Search for the cell housing the specified text and yield its [X, Y] center coordinate. 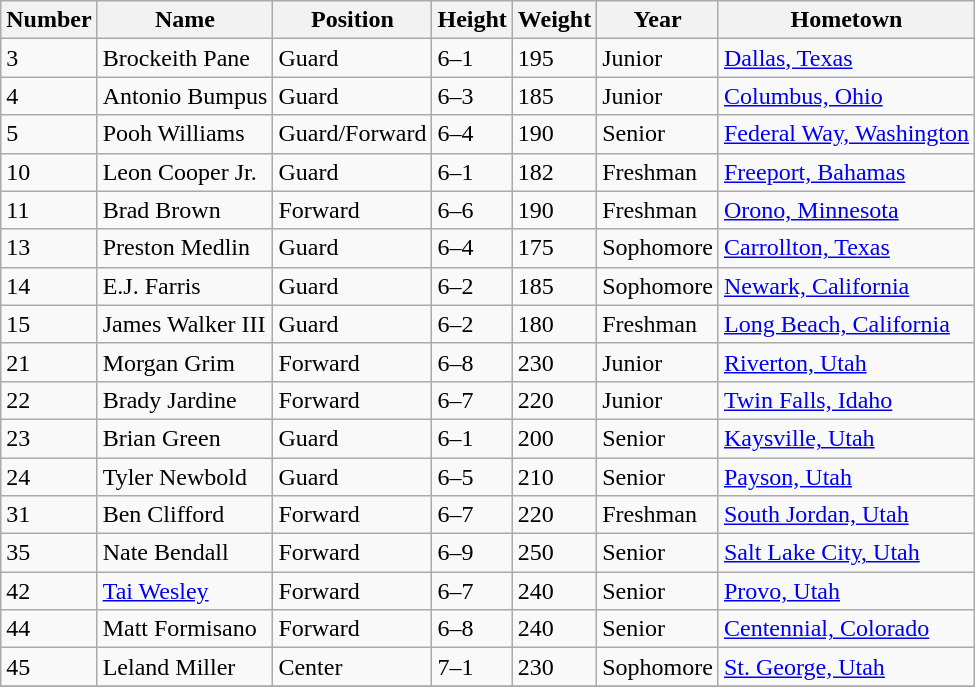
Brady Jardine [185, 400]
175 [554, 248]
E.J. Farris [185, 286]
14 [49, 286]
31 [49, 515]
Kaysville, Utah [846, 438]
Columbus, Ohio [846, 96]
10 [49, 172]
35 [49, 553]
Freeport, Bahamas [846, 172]
Brad Brown [185, 210]
Name [185, 20]
45 [49, 667]
Tai Wesley [185, 591]
Brockeith Pane [185, 58]
22 [49, 400]
Height [472, 20]
Centennial, Colorado [846, 629]
5 [49, 134]
250 [554, 553]
Nate Bendall [185, 553]
Center [352, 667]
Dallas, Texas [846, 58]
Salt Lake City, Utah [846, 553]
6–9 [472, 553]
Twin Falls, Idaho [846, 400]
Weight [554, 20]
3 [49, 58]
Carrollton, Texas [846, 248]
Ben Clifford [185, 515]
Newark, California [846, 286]
21 [49, 362]
Leland Miller [185, 667]
Number [49, 20]
Matt Formisano [185, 629]
Antonio Bumpus [185, 96]
Provo, Utah [846, 591]
Pooh Williams [185, 134]
Long Beach, California [846, 324]
210 [554, 477]
Preston Medlin [185, 248]
St. George, Utah [846, 667]
24 [49, 477]
4 [49, 96]
195 [554, 58]
Tyler Newbold [185, 477]
Hometown [846, 20]
James Walker III [185, 324]
200 [554, 438]
6–5 [472, 477]
Brian Green [185, 438]
South Jordan, Utah [846, 515]
Payson, Utah [846, 477]
15 [49, 324]
11 [49, 210]
182 [554, 172]
Leon Cooper Jr. [185, 172]
23 [49, 438]
Federal Way, Washington [846, 134]
7–1 [472, 667]
Guard/Forward [352, 134]
42 [49, 591]
180 [554, 324]
6–3 [472, 96]
Year [658, 20]
Position [352, 20]
Orono, Minnesota [846, 210]
6–6 [472, 210]
Riverton, Utah [846, 362]
44 [49, 629]
Morgan Grim [185, 362]
13 [49, 248]
